Locate the cell with the specified text and output its (x, y) center coordinate. 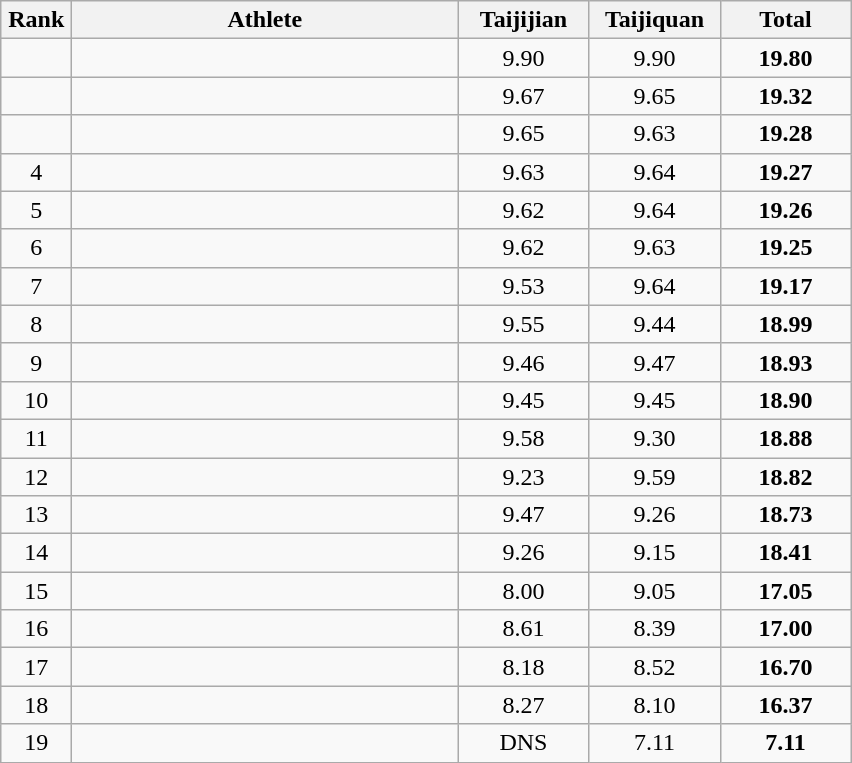
8.00 (524, 591)
18.73 (786, 515)
9.44 (654, 324)
8.39 (654, 629)
19.25 (786, 248)
18.90 (786, 400)
8.27 (524, 705)
18.88 (786, 438)
8.61 (524, 629)
9.67 (524, 96)
9.55 (524, 324)
Taijiquan (654, 20)
18 (36, 705)
9.46 (524, 362)
DNS (524, 743)
16.70 (786, 667)
Rank (36, 20)
19.26 (786, 210)
16.37 (786, 705)
18.93 (786, 362)
9.53 (524, 286)
19 (36, 743)
9.15 (654, 553)
12 (36, 477)
9 (36, 362)
17 (36, 667)
19.28 (786, 134)
18.41 (786, 553)
5 (36, 210)
9.23 (524, 477)
9.05 (654, 591)
Athlete (265, 20)
19.32 (786, 96)
Total (786, 20)
8 (36, 324)
13 (36, 515)
18.99 (786, 324)
16 (36, 629)
7 (36, 286)
19.27 (786, 172)
19.80 (786, 58)
Taijijian (524, 20)
15 (36, 591)
8.18 (524, 667)
11 (36, 438)
8.52 (654, 667)
6 (36, 248)
4 (36, 172)
14 (36, 553)
17.05 (786, 591)
8.10 (654, 705)
9.30 (654, 438)
9.59 (654, 477)
18.82 (786, 477)
17.00 (786, 629)
9.58 (524, 438)
10 (36, 400)
19.17 (786, 286)
